Extract the [x, y] coordinate from the center of the cell holding the provided text.  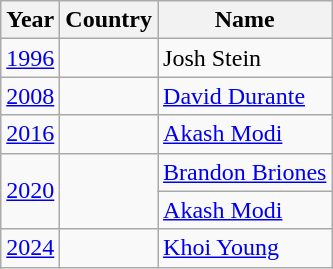
1996 [30, 58]
Year [30, 20]
2008 [30, 96]
Khoi Young [245, 248]
Josh Stein [245, 58]
2024 [30, 248]
David Durante [245, 96]
Name [245, 20]
2020 [30, 191]
Brandon Briones [245, 172]
Country [109, 20]
2016 [30, 134]
